Capture the cell that displays the provided text and extract its [X, Y] central coordinate. 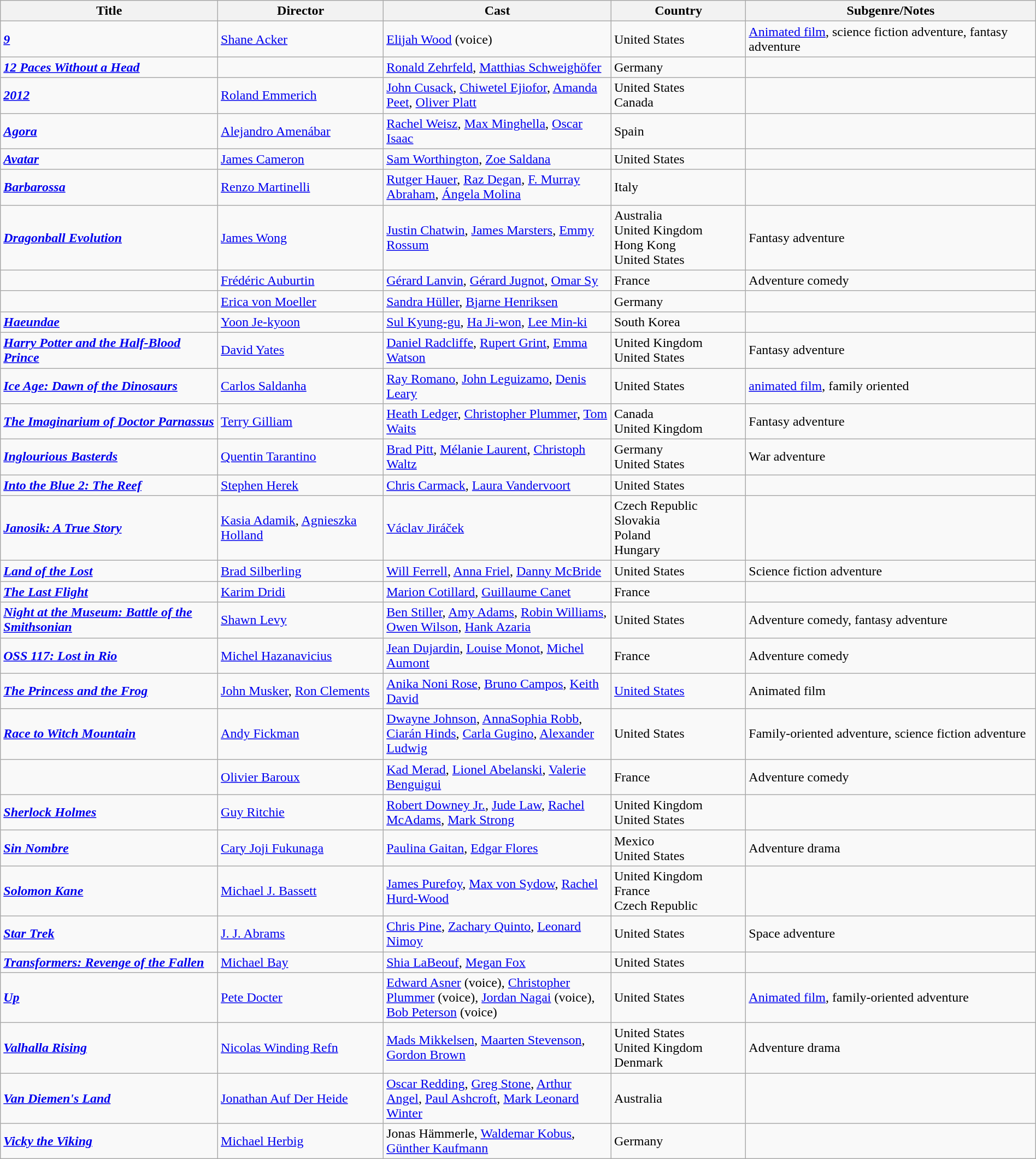
Chris Carmack, Laura Vandervoort [497, 485]
Sam Worthington, Zoe Saldana [497, 159]
Valhalla Rising [109, 1048]
The Princess and the Frog [109, 691]
Pete Docter [301, 998]
Van Diemen's Land [109, 1098]
Harry Potter and the Half-Blood Prince [109, 350]
Adventure comedy, fantasy adventure [891, 620]
Frédéric Auburtin [301, 280]
Quentin Tarantino [301, 457]
Brad Pitt, Mélanie Laurent, Christoph Waltz [497, 457]
David Yates [301, 350]
CanadaUnited Kingdom [678, 422]
Inglourious Basterds [109, 457]
Jean Dujardin, Louise Monot, Michel Aumont [497, 656]
Michel Hazanavicius [301, 656]
Will Ferrell, Anna Friel, Danny McBride [497, 571]
Oscar Redding, Greg Stone, Arthur Angel, Paul Ashcroft, Mark Leonard Winter [497, 1098]
Ben Stiller, Amy Adams, Robin Williams, Owen Wilson, Hank Azaria [497, 620]
Shia LaBeouf, Megan Fox [497, 962]
Solomon Kane [109, 891]
Stephen Herek [301, 485]
Janosik: A True Story [109, 528]
MexicoUnited States [678, 848]
Shane Acker [301, 39]
Karim Dridi [301, 592]
Family-oriented adventure, science fiction adventure [891, 734]
Guy Ritchie [301, 812]
Chris Pine, Zachary Quinto, Leonard Nimoy [497, 933]
Czech RepublicSlovakiaPolandHungary [678, 528]
United KingdomFranceCzech Republic [678, 891]
Dwayne Johnson, AnnaSophia Robb, Ciarán Hinds, Carla Gugino, Alexander Ludwig [497, 734]
Carlos Saldanha [301, 386]
Heath Ledger, Christopher Plummer, Tom Waits [497, 422]
Ronald Zehrfeld, Matthias Schweighöfer [497, 67]
Vicky the Viking [109, 1141]
Shawn Levy [301, 620]
Animated film, science fiction adventure, fantasy adventure [891, 39]
Terry Gilliam [301, 422]
animated film, family oriented [891, 386]
Ray Romano, John Leguizamo, Denis Leary [497, 386]
United StatesCanada [678, 95]
Ice Age: Dawn of the Dinosaurs [109, 386]
James Purefoy, Max von Sydow, Rachel Hurd-Wood [497, 891]
Yoon Je-kyoon [301, 322]
John Musker, Ron Clements [301, 691]
J. J. Abrams [301, 933]
Edward Asner (voice), Christopher Plummer (voice), Jordan Nagai (voice), Bob Peterson (voice) [497, 998]
Gérard Lanvin, Gérard Jugnot, Omar Sy [497, 280]
Up [109, 998]
Michael Herbig [301, 1141]
Sin Nombre [109, 848]
OSS 117: Lost in Rio [109, 656]
Michael J. Bassett [301, 891]
Brad Silberling [301, 571]
Spain [678, 131]
Kad Merad, Lionel Abelanski, Valerie Benguigui [497, 777]
Country [678, 11]
Agora [109, 131]
Star Trek [109, 933]
Cast [497, 11]
Alejandro Amenábar [301, 131]
Into the Blue 2: The Reef [109, 485]
12 Paces Without a Head [109, 67]
Sherlock Holmes [109, 812]
Michael Bay [301, 962]
Anika Noni Rose, Bruno Campos, Keith David [497, 691]
Justin Chatwin, James Marsters, Emmy Rossum [497, 237]
Andy Fickman [301, 734]
Sandra Hüller, Bjarne Henriksen [497, 301]
The Imaginarium of Doctor Parnassus [109, 422]
Director [301, 11]
Sul Kyung-gu, Ha Ji-won, Lee Min-ki [497, 322]
Space adventure [891, 933]
Italy [678, 187]
Kasia Adamik, Agnieszka Holland [301, 528]
Elijah Wood (voice) [497, 39]
Jonas Hämmerle, Waldemar Kobus, Günther Kaufmann [497, 1141]
John Cusack, Chiwetel Ejiofor, Amanda Peet, Oliver Platt [497, 95]
War adventure [891, 457]
Australia [678, 1098]
GermanyUnited States [678, 457]
Renzo Martinelli [301, 187]
Paulina Gaitan, Edgar Flores [497, 848]
James Cameron [301, 159]
Mads Mikkelsen, Maarten Stevenson, Gordon Brown [497, 1048]
United StatesUnited KingdomDenmark [678, 1048]
9 [109, 39]
Olivier Baroux [301, 777]
Václav Jiráček [497, 528]
2012 [109, 95]
Jonathan Auf Der Heide [301, 1098]
Barbarossa [109, 187]
Rutger Hauer, Raz Degan, F. Murray Abraham, Ángela Molina [497, 187]
Roland Emmerich [301, 95]
Race to Witch Mountain [109, 734]
James Wong [301, 237]
AustraliaUnited KingdomHong KongUnited States [678, 237]
Haeundae [109, 322]
The Last Flight [109, 592]
Nicolas Winding Refn [301, 1048]
Transformers: Revenge of the Fallen [109, 962]
South Korea [678, 322]
Night at the Museum: Battle of the Smithsonian [109, 620]
Animated film [891, 691]
Science fiction adventure [891, 571]
Title [109, 11]
Cary Joji Fukunaga [301, 848]
Dragonball Evolution [109, 237]
Subgenre/Notes [891, 11]
Animated film, family-oriented adventure [891, 998]
Daniel Radcliffe, Rupert Grint, Emma Watson [497, 350]
Rachel Weisz, Max Minghella, Oscar Isaac [497, 131]
Land of the Lost [109, 571]
Avatar [109, 159]
Marion Cotillard, Guillaume Canet [497, 592]
Erica von Moeller [301, 301]
Robert Downey Jr., Jude Law, Rachel McAdams, Mark Strong [497, 812]
